Find where the given text appears and provide that cell's center as (x, y) coordinate. 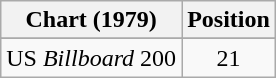
Position (229, 20)
Chart (1979) (92, 20)
21 (229, 58)
US Billboard 200 (92, 58)
